Extract the (x, y) coordinate from the center of the cell holding the provided text.  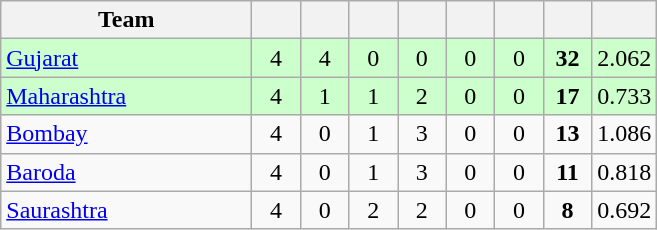
Maharashtra (126, 96)
17 (568, 96)
Bombay (126, 134)
2.062 (624, 58)
11 (568, 172)
0.733 (624, 96)
Team (126, 20)
Baroda (126, 172)
Gujarat (126, 58)
8 (568, 210)
0.818 (624, 172)
Saurashtra (126, 210)
13 (568, 134)
32 (568, 58)
1.086 (624, 134)
0.692 (624, 210)
